Find where the given text appears and provide that cell's center as [x, y] coordinate. 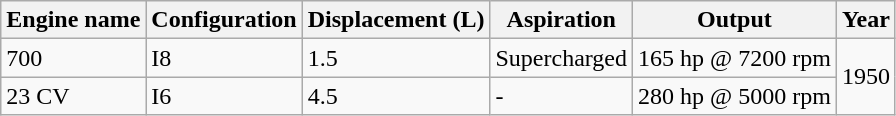
280 hp @ 5000 rpm [735, 96]
Configuration [224, 20]
Supercharged [562, 58]
700 [74, 58]
Displacement (L) [396, 20]
Year [866, 20]
I8 [224, 58]
165 hp @ 7200 rpm [735, 58]
1950 [866, 77]
Aspiration [562, 20]
- [562, 96]
Output [735, 20]
I6 [224, 96]
4.5 [396, 96]
Engine name [74, 20]
1.5 [396, 58]
23 CV [74, 96]
